Pinpoint the cell where the given text exists, returning its [x, y] midpoint coordinate. 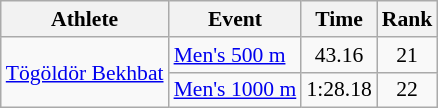
Tögöldör Bekhbat [85, 72]
1:28.18 [338, 90]
Men's 1000 m [236, 90]
21 [408, 55]
Men's 500 m [236, 55]
Athlete [85, 19]
22 [408, 90]
43.16 [338, 55]
Event [236, 19]
Rank [408, 19]
Time [338, 19]
